Return the (x, y) coordinate for the center point of the cell that contains the specified text.  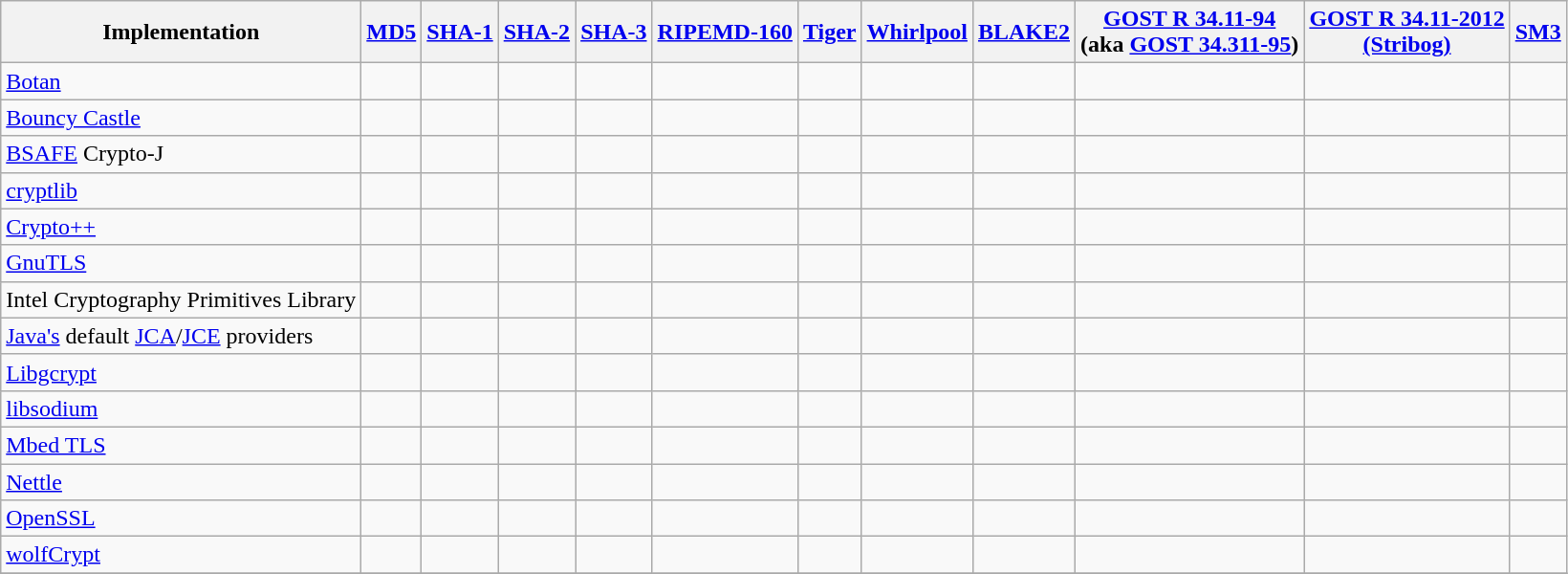
BSAFE Crypto-J (182, 154)
OpenSSL (182, 519)
Bouncy Castle (182, 118)
wolfCrypt (182, 555)
GOST R 34.11-94(aka GOST 34.311-95) (1189, 33)
MD5 (392, 33)
Tiger (830, 33)
BLAKE2 (1023, 33)
SHA-2 (536, 33)
Libgcrypt (182, 372)
SHA-3 (614, 33)
libsodium (182, 408)
Implementation (182, 33)
Java's default JCA/JCE providers (182, 336)
Whirlpool (917, 33)
RIPEMD-160 (725, 33)
Nettle (182, 481)
SM3 (1537, 33)
Crypto++ (182, 227)
Botan (182, 81)
GOST R 34.11-2012(Stribog) (1407, 33)
cryptlib (182, 190)
GnuTLS (182, 263)
Intel Cryptography Primitives Library (182, 299)
SHA-1 (460, 33)
Mbed TLS (182, 445)
